Capture the cell that displays the provided text and extract its (X, Y) central coordinate. 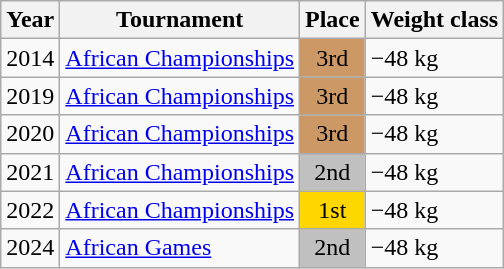
Year (30, 20)
Weight class (434, 20)
2019 (30, 96)
2020 (30, 134)
1st (333, 210)
Tournament (180, 20)
Place (333, 20)
2022 (30, 210)
2021 (30, 172)
2024 (30, 248)
2014 (30, 58)
African Games (180, 248)
